Capture the cell that displays the provided text and extract its (X, Y) central coordinate. 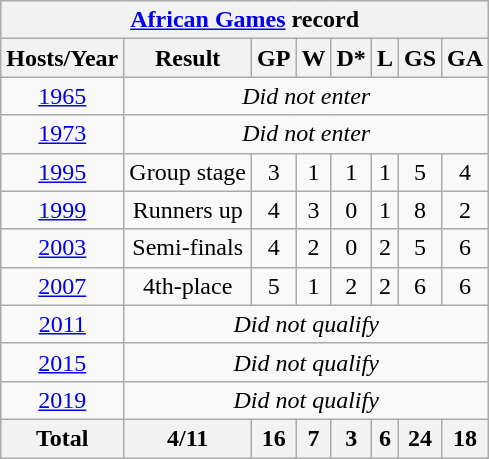
7 (314, 438)
Semi-finals (188, 248)
4th-place (188, 286)
Hosts/Year (62, 58)
GP (274, 58)
D* (351, 58)
2011 (62, 324)
1973 (62, 134)
GA (466, 58)
2007 (62, 286)
GS (420, 58)
8 (420, 210)
Runners up (188, 210)
W (314, 58)
2015 (62, 362)
Total (62, 438)
Group stage (188, 172)
4/11 (188, 438)
2019 (62, 400)
18 (466, 438)
1965 (62, 96)
1999 (62, 210)
Result (188, 58)
24 (420, 438)
African Games record (245, 20)
2003 (62, 248)
1995 (62, 172)
16 (274, 438)
L (384, 58)
